Provide the (x, y) coordinate of the cell's center where the given text is located.  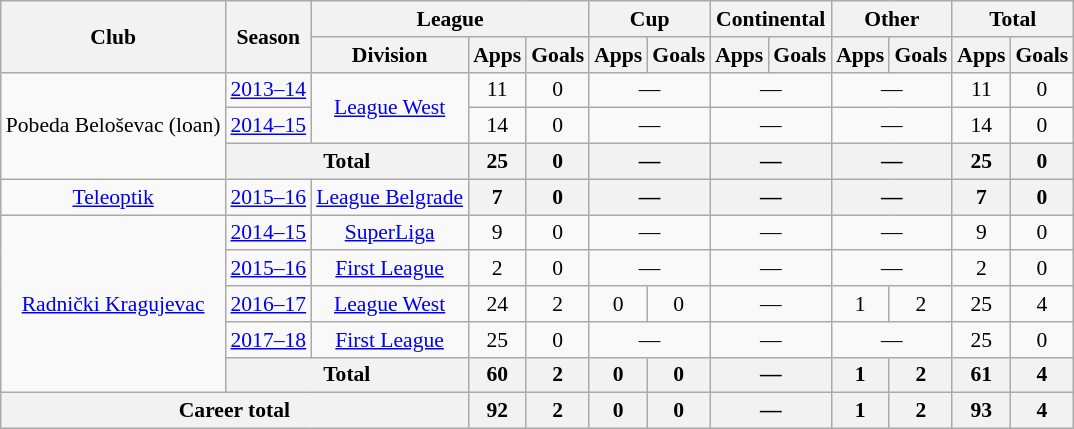
61 (981, 375)
Continental (770, 19)
Radnički Kragujevac (114, 304)
Season (268, 36)
Other (892, 19)
Teleoptik (114, 197)
24 (497, 304)
Cup (650, 19)
Club (114, 36)
Division (390, 55)
60 (497, 375)
2016–17 (268, 304)
SuperLiga (390, 233)
2013–14 (268, 90)
Career total (234, 411)
2017–18 (268, 340)
League (450, 19)
93 (981, 411)
League Belgrade (390, 197)
92 (497, 411)
Pobeda Beloševac (loan) (114, 126)
